Search for the cell housing the specified text and yield its [x, y] center coordinate. 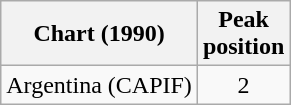
Chart (1990) [100, 34]
2 [243, 85]
Peakposition [243, 34]
Argentina (CAPIF) [100, 85]
